Pinpoint the cell where the given text exists, returning its [x, y] midpoint coordinate. 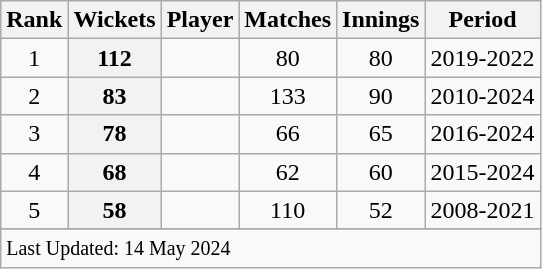
2010-2024 [482, 96]
Matches [288, 20]
2008-2021 [482, 210]
62 [288, 172]
66 [288, 134]
Player [200, 20]
78 [114, 134]
2019-2022 [482, 58]
68 [114, 172]
83 [114, 96]
1 [34, 58]
2 [34, 96]
Last Updated: 14 May 2024 [270, 248]
112 [114, 58]
Rank [34, 20]
110 [288, 210]
90 [381, 96]
52 [381, 210]
58 [114, 210]
Innings [381, 20]
2015-2024 [482, 172]
60 [381, 172]
65 [381, 134]
2016-2024 [482, 134]
5 [34, 210]
3 [34, 134]
Period [482, 20]
4 [34, 172]
133 [288, 96]
Wickets [114, 20]
